Capture the cell that displays the provided text and extract its [x, y] central coordinate. 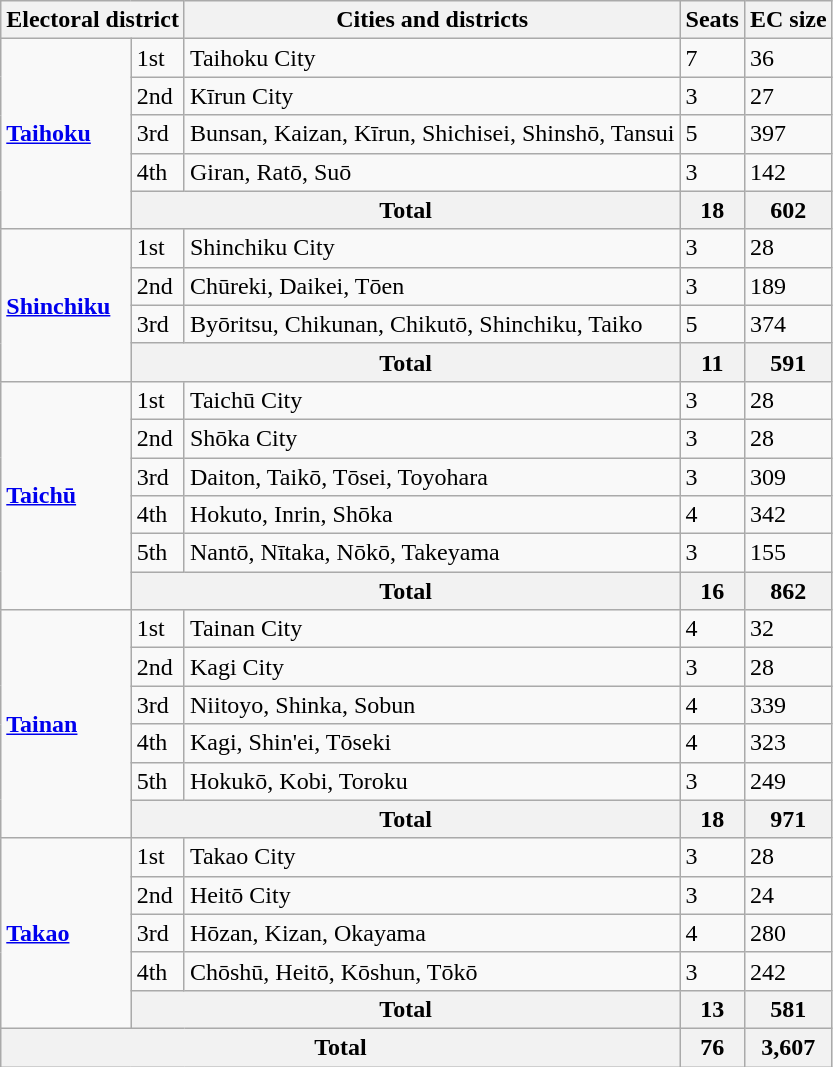
EC size [788, 20]
Kagi, Shin'ei, Tōseki [432, 743]
32 [788, 629]
602 [788, 210]
Kīrun City [432, 96]
Hokukō, Kobi, Toroku [432, 781]
309 [788, 477]
Tainan City [432, 629]
Tainan [66, 724]
Shinchiku [66, 305]
24 [788, 895]
862 [788, 591]
Byōritsu, Chikunan, Chikutō, Shinchiku, Taiko [432, 324]
591 [788, 362]
Kagi City [432, 667]
Hōzan, Kizan, Okayama [432, 933]
581 [788, 1009]
Taichū [66, 495]
Hokuto, Inrin, Shōka [432, 515]
Takao [66, 933]
7 [712, 58]
Seats [712, 20]
Takao City [432, 857]
971 [788, 819]
397 [788, 134]
342 [788, 515]
36 [788, 58]
280 [788, 933]
Nantō, Nītaka, Nōkō, Takeyama [432, 553]
Taihoku [66, 134]
Heitō City [432, 895]
Daiton, Taikō, Tōsei, Toyohara [432, 477]
339 [788, 705]
142 [788, 172]
Giran, Ratō, Suō [432, 172]
Cities and districts [432, 20]
Electoral district [93, 20]
Taichū City [432, 400]
13 [712, 1009]
Bunsan, Kaizan, Kīrun, Shichisei, Shinshō, Tansui [432, 134]
11 [712, 362]
Chōshū, Heitō, Kōshun, Tōkō [432, 971]
155 [788, 553]
16 [712, 591]
249 [788, 781]
323 [788, 743]
Chūreki, Daikei, Tōen [432, 286]
Shōka City [432, 438]
374 [788, 324]
Shinchiku City [432, 248]
27 [788, 96]
3,607 [788, 1047]
76 [712, 1047]
Taihoku City [432, 58]
189 [788, 286]
242 [788, 971]
Niitoyo, Shinka, Sobun [432, 705]
